Find where the given text appears and provide that cell's center as (X, Y) coordinate. 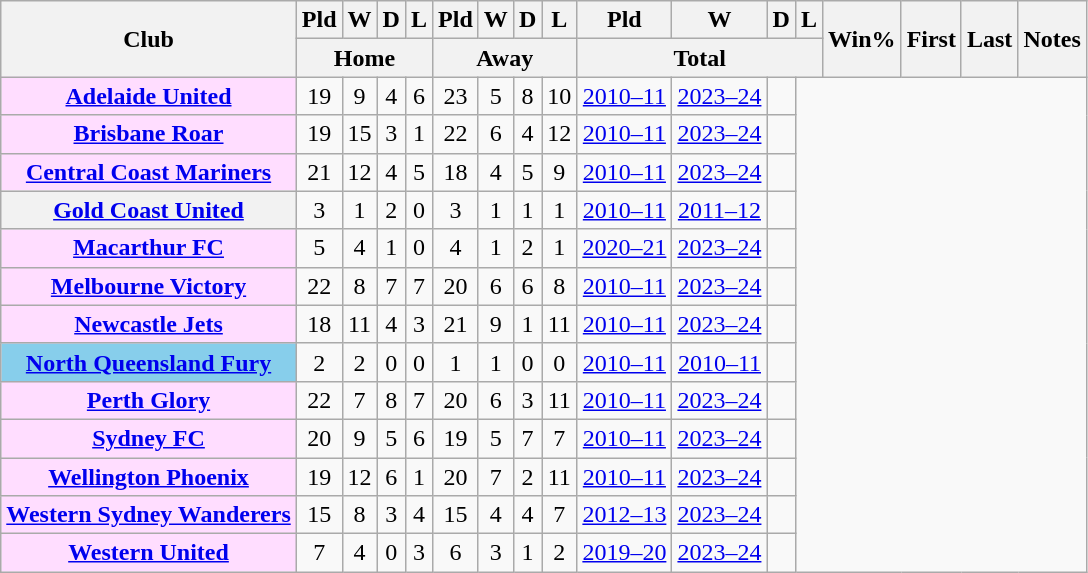
10 (560, 96)
Adelaide United (149, 96)
North Queensland Fury (149, 362)
Western Sydney Wanderers (149, 515)
23 (456, 96)
Wellington Phoenix (149, 477)
Sydney FC (149, 438)
Away (505, 58)
Perth Glory (149, 400)
Notes (1052, 39)
Melbourne Victory (149, 286)
Gold Coast United (149, 210)
2011–12 (720, 210)
Club (149, 39)
2020–21 (624, 248)
Macarthur FC (149, 248)
First (931, 39)
Central Coast Mariners (149, 172)
Brisbane Roar (149, 134)
Win% (862, 39)
Home (364, 58)
Newcastle Jets (149, 324)
Last (989, 39)
2019–20 (624, 553)
Total (700, 58)
Western United (149, 553)
2012–13 (624, 515)
